Capture the cell that displays the provided text and extract its (x, y) central coordinate. 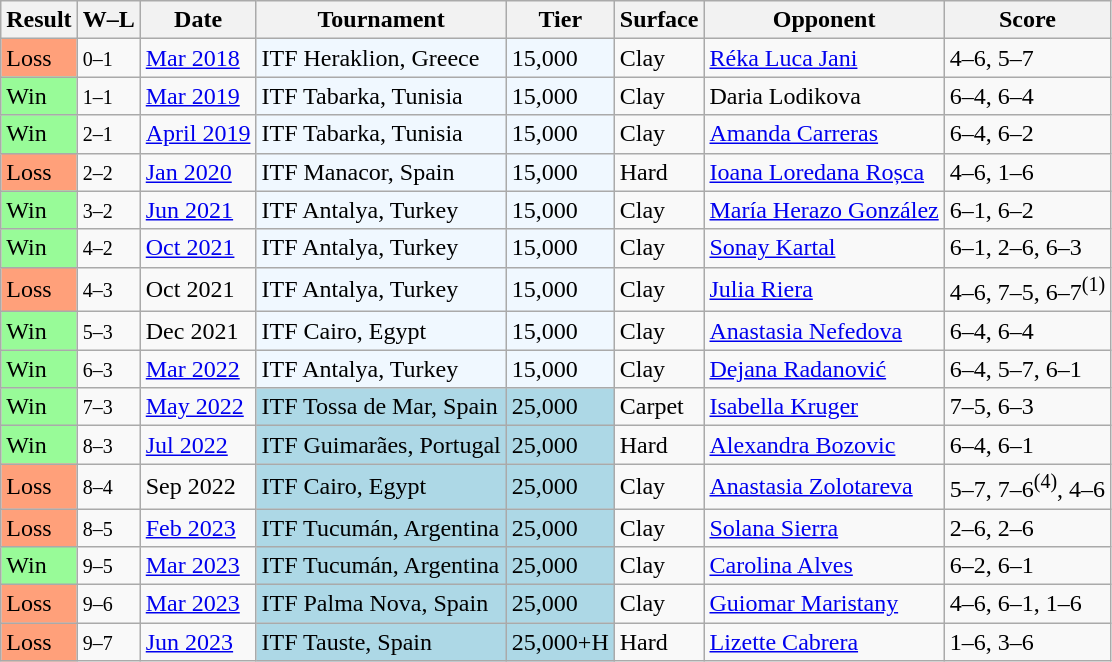
May 2022 (198, 407)
4–6, 6–1, 1–6 (1027, 604)
Anastasia Zolotareva (824, 486)
Isabella Kruger (824, 407)
Daria Lodikova (824, 96)
María Herazo González (824, 210)
Mar 2022 (198, 369)
Ioana Loredana Roșca (824, 172)
5–3 (108, 331)
Jun 2021 (198, 210)
Solana Sierra (824, 528)
Result (39, 20)
Mar 2018 (198, 58)
Lizette Cabrera (824, 642)
25,000+H (560, 642)
6–4, 6–1 (1027, 445)
Mar 2019 (198, 96)
Carolina Alves (824, 566)
7–5, 6–3 (1027, 407)
Amanda Carreras (824, 134)
ITF Manacor, Spain (381, 172)
0–1 (108, 58)
Opponent (824, 20)
Sep 2022 (198, 486)
Jun 2023 (198, 642)
4–6, 1–6 (1027, 172)
1–6, 3–6 (1027, 642)
W–L (108, 20)
Julia Riera (824, 290)
6–1, 6–2 (1027, 210)
6–4, 6–2 (1027, 134)
4–6, 7–5, 6–7(1) (1027, 290)
Feb 2023 (198, 528)
6–3 (108, 369)
5–7, 7–6(4), 4–6 (1027, 486)
Sonay Kartal (824, 248)
Tier (560, 20)
ITF Heraklion, Greece (381, 58)
Score (1027, 20)
9–5 (108, 566)
Réka Luca Jani (824, 58)
Alexandra Bozovic (824, 445)
ITF Guimarães, Portugal (381, 445)
9–7 (108, 642)
1–1 (108, 96)
2–2 (108, 172)
Tournament (381, 20)
April 2019 (198, 134)
ITF Palma Nova, Spain (381, 604)
4–2 (108, 248)
Jul 2022 (198, 445)
Dejana Radanović (824, 369)
Jan 2020 (198, 172)
Guiomar Maristany (824, 604)
6–4, 5–7, 6–1 (1027, 369)
ITF Tossa de Mar, Spain (381, 407)
3–2 (108, 210)
6–2, 6–1 (1027, 566)
2–1 (108, 134)
6–1, 2–6, 6–3 (1027, 248)
Date (198, 20)
Anastasia Nefedova (824, 331)
8–3 (108, 445)
4–6, 5–7 (1027, 58)
2–6, 2–6 (1027, 528)
4–3 (108, 290)
ITF Tauste, Spain (381, 642)
Carpet (659, 407)
7–3 (108, 407)
Surface (659, 20)
Dec 2021 (198, 331)
9–6 (108, 604)
8–5 (108, 528)
8–4 (108, 486)
